For the text-containing cell, return its midpoint in (x, y) coordinate format. 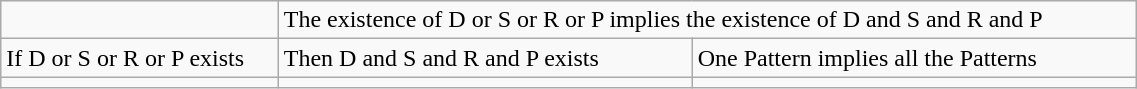
If D or S or R or P exists (140, 58)
The existence of D or S or R or P implies the existence of D and S and R and P (708, 20)
One Pattern implies all the Patterns (914, 58)
Then D and S and R and P exists (485, 58)
